Capture the cell that displays the provided text and extract its (X, Y) central coordinate. 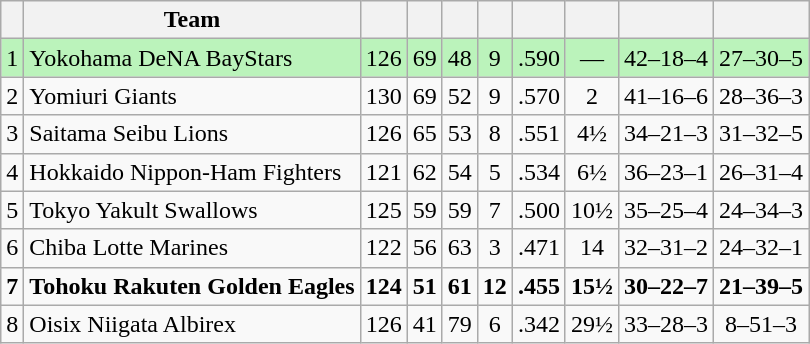
Tohoku Rakuten Golden Eagles (192, 286)
65 (424, 134)
.590 (538, 58)
Chiba Lotte Marines (192, 248)
121 (384, 172)
130 (384, 96)
26–31–4 (762, 172)
51 (424, 286)
32–31–2 (666, 248)
54 (460, 172)
53 (460, 134)
6½ (592, 172)
4 (12, 172)
79 (460, 324)
62 (424, 172)
24–34–3 (762, 210)
.342 (538, 324)
35–25–4 (666, 210)
14 (592, 248)
21–39–5 (762, 286)
63 (460, 248)
— (592, 58)
31–32–5 (762, 134)
15½ (592, 286)
24–32–1 (762, 248)
28–36–3 (762, 96)
Team (192, 20)
Tokyo Yakult Swallows (192, 210)
56 (424, 248)
125 (384, 210)
.471 (538, 248)
Yokohama DeNA BayStars (192, 58)
41–16–6 (666, 96)
52 (460, 96)
34–21–3 (666, 134)
27–30–5 (762, 58)
124 (384, 286)
12 (494, 286)
Saitama Seibu Lions (192, 134)
122 (384, 248)
30–22–7 (666, 286)
.570 (538, 96)
10½ (592, 210)
36–23–1 (666, 172)
4½ (592, 134)
Oisix Niigata Albirex (192, 324)
.534 (538, 172)
Hokkaido Nippon-Ham Fighters (192, 172)
42–18–4 (666, 58)
33–28–3 (666, 324)
.551 (538, 134)
61 (460, 286)
.500 (538, 210)
Yomiuri Giants (192, 96)
.455 (538, 286)
48 (460, 58)
8–51–3 (762, 324)
41 (424, 324)
29½ (592, 324)
1 (12, 58)
